Locate the cell with the specified text and output its (x, y) center coordinate. 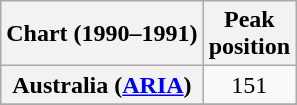
Chart (1990–1991) (102, 34)
Peakposition (249, 34)
151 (249, 85)
Australia (ARIA) (102, 85)
